For the text-containing cell, return its midpoint in (x, y) coordinate format. 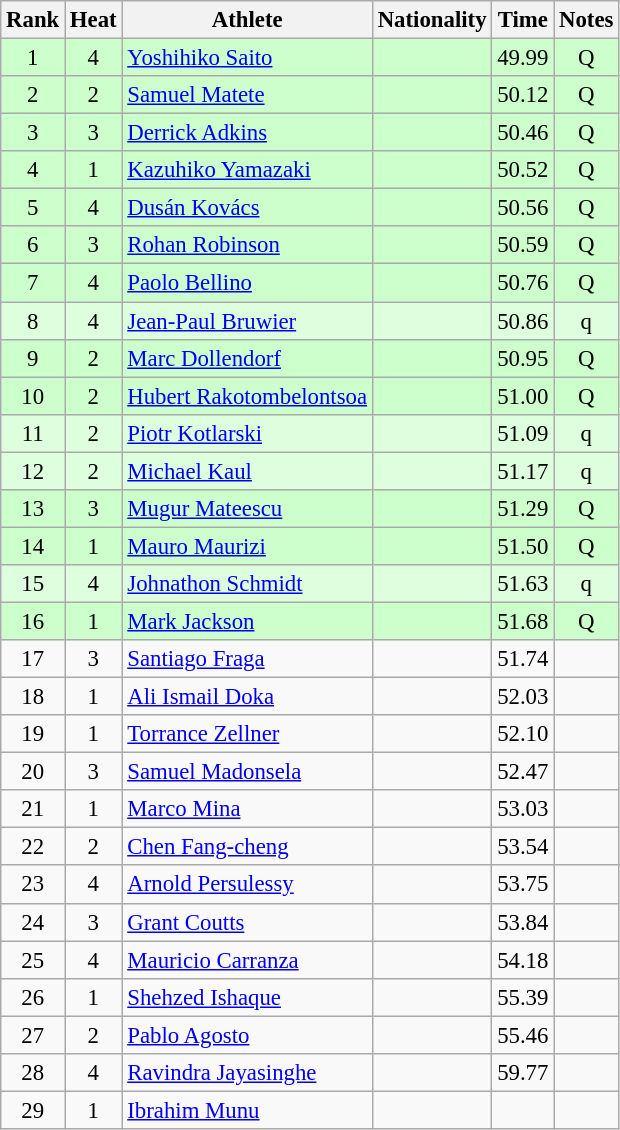
27 (33, 1035)
Santiago Fraga (247, 659)
17 (33, 659)
51.63 (523, 584)
50.59 (523, 245)
54.18 (523, 960)
Time (523, 20)
Nationality (432, 20)
Pablo Agosto (247, 1035)
Mark Jackson (247, 621)
26 (33, 997)
Arnold Persulessy (247, 885)
10 (33, 396)
50.86 (523, 321)
53.54 (523, 847)
12 (33, 471)
24 (33, 922)
51.74 (523, 659)
Hubert Rakotombelontsoa (247, 396)
19 (33, 734)
50.56 (523, 208)
55.46 (523, 1035)
Rank (33, 20)
Chen Fang-cheng (247, 847)
6 (33, 245)
51.00 (523, 396)
Samuel Matete (247, 95)
Dusán Kovács (247, 208)
29 (33, 1110)
Mugur Mateescu (247, 509)
25 (33, 960)
8 (33, 321)
Mauro Maurizi (247, 546)
Ravindra Jayasinghe (247, 1073)
51.50 (523, 546)
50.52 (523, 170)
52.47 (523, 772)
Mauricio Carranza (247, 960)
Michael Kaul (247, 471)
50.12 (523, 95)
14 (33, 546)
Samuel Madonsela (247, 772)
Kazuhiko Yamazaki (247, 170)
16 (33, 621)
51.68 (523, 621)
Derrick Adkins (247, 133)
51.17 (523, 471)
23 (33, 885)
Paolo Bellino (247, 283)
7 (33, 283)
5 (33, 208)
52.10 (523, 734)
18 (33, 697)
Shehzed Ishaque (247, 997)
53.75 (523, 885)
Rohan Robinson (247, 245)
50.46 (523, 133)
28 (33, 1073)
15 (33, 584)
Marc Dollendorf (247, 358)
Marco Mina (247, 809)
Ibrahim Munu (247, 1110)
51.29 (523, 509)
Grant Coutts (247, 922)
Jean-Paul Bruwier (247, 321)
13 (33, 509)
9 (33, 358)
Notes (586, 20)
Ali Ismail Doka (247, 697)
Johnathon Schmidt (247, 584)
52.03 (523, 697)
55.39 (523, 997)
20 (33, 772)
59.77 (523, 1073)
50.95 (523, 358)
Athlete (247, 20)
21 (33, 809)
50.76 (523, 283)
22 (33, 847)
Heat (94, 20)
Piotr Kotlarski (247, 433)
53.03 (523, 809)
51.09 (523, 433)
Yoshihiko Saito (247, 58)
49.99 (523, 58)
11 (33, 433)
53.84 (523, 922)
Torrance Zellner (247, 734)
